Pinpoint the cell where the given text exists, returning its [x, y] midpoint coordinate. 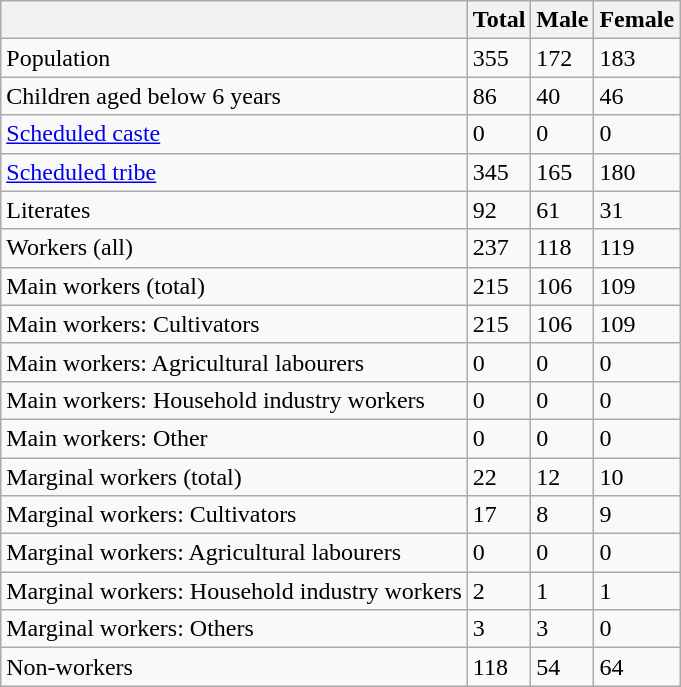
Marginal workers: Cultivators [234, 515]
172 [562, 58]
17 [499, 515]
Children aged below 6 years [234, 96]
10 [637, 477]
22 [499, 477]
92 [499, 210]
86 [499, 96]
54 [562, 667]
Population [234, 58]
2 [499, 591]
183 [637, 58]
Workers (all) [234, 248]
40 [562, 96]
355 [499, 58]
61 [562, 210]
31 [637, 210]
119 [637, 248]
Main workers: Household industry workers [234, 400]
Scheduled caste [234, 134]
345 [499, 172]
Total [499, 20]
64 [637, 667]
Non-workers [234, 667]
Literates [234, 210]
12 [562, 477]
237 [499, 248]
Main workers: Other [234, 438]
Scheduled tribe [234, 172]
180 [637, 172]
Marginal workers (total) [234, 477]
8 [562, 515]
Male [562, 20]
Main workers: Agricultural labourers [234, 362]
46 [637, 96]
Main workers: Cultivators [234, 324]
165 [562, 172]
9 [637, 515]
Female [637, 20]
Marginal workers: Others [234, 629]
Marginal workers: Agricultural labourers [234, 553]
Main workers (total) [234, 286]
Marginal workers: Household industry workers [234, 591]
